From the cell containing the given text, extract its center point as [X, Y] coordinate. 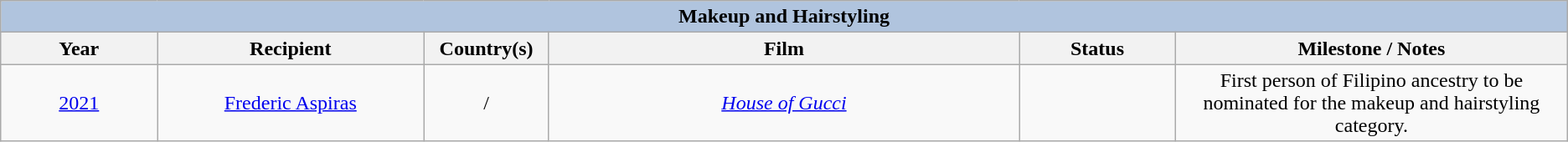
Frederic Aspiras [291, 103]
Milestone / Notes [1372, 48]
House of Gucci [784, 103]
Recipient [291, 48]
Makeup and Hairstyling [784, 17]
First person of Filipino ancestry to be nominated for the makeup and hairstyling category. [1372, 103]
2021 [79, 103]
Year [79, 48]
/ [487, 103]
Film [784, 48]
Country(s) [487, 48]
Status [1097, 48]
